Extract the (X, Y) coordinate from the center of the cell holding the provided text.  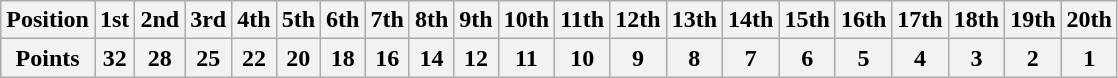
14 (431, 58)
25 (208, 58)
2 (1033, 58)
10 (582, 58)
6 (807, 58)
8th (431, 20)
19th (1033, 20)
1st (114, 20)
11 (526, 58)
Position (48, 20)
7th (387, 20)
16th (863, 20)
16 (387, 58)
22 (254, 58)
6th (343, 20)
5 (863, 58)
3rd (208, 20)
12 (476, 58)
17th (920, 20)
18 (343, 58)
20 (298, 58)
11th (582, 20)
9 (638, 58)
15th (807, 20)
1 (1089, 58)
9th (476, 20)
2nd (160, 20)
13th (694, 20)
12th (638, 20)
4 (920, 58)
14th (751, 20)
4th (254, 20)
28 (160, 58)
7 (751, 58)
32 (114, 58)
18th (976, 20)
3 (976, 58)
Points (48, 58)
8 (694, 58)
5th (298, 20)
10th (526, 20)
20th (1089, 20)
